For the text-containing cell, return its midpoint in (x, y) coordinate format. 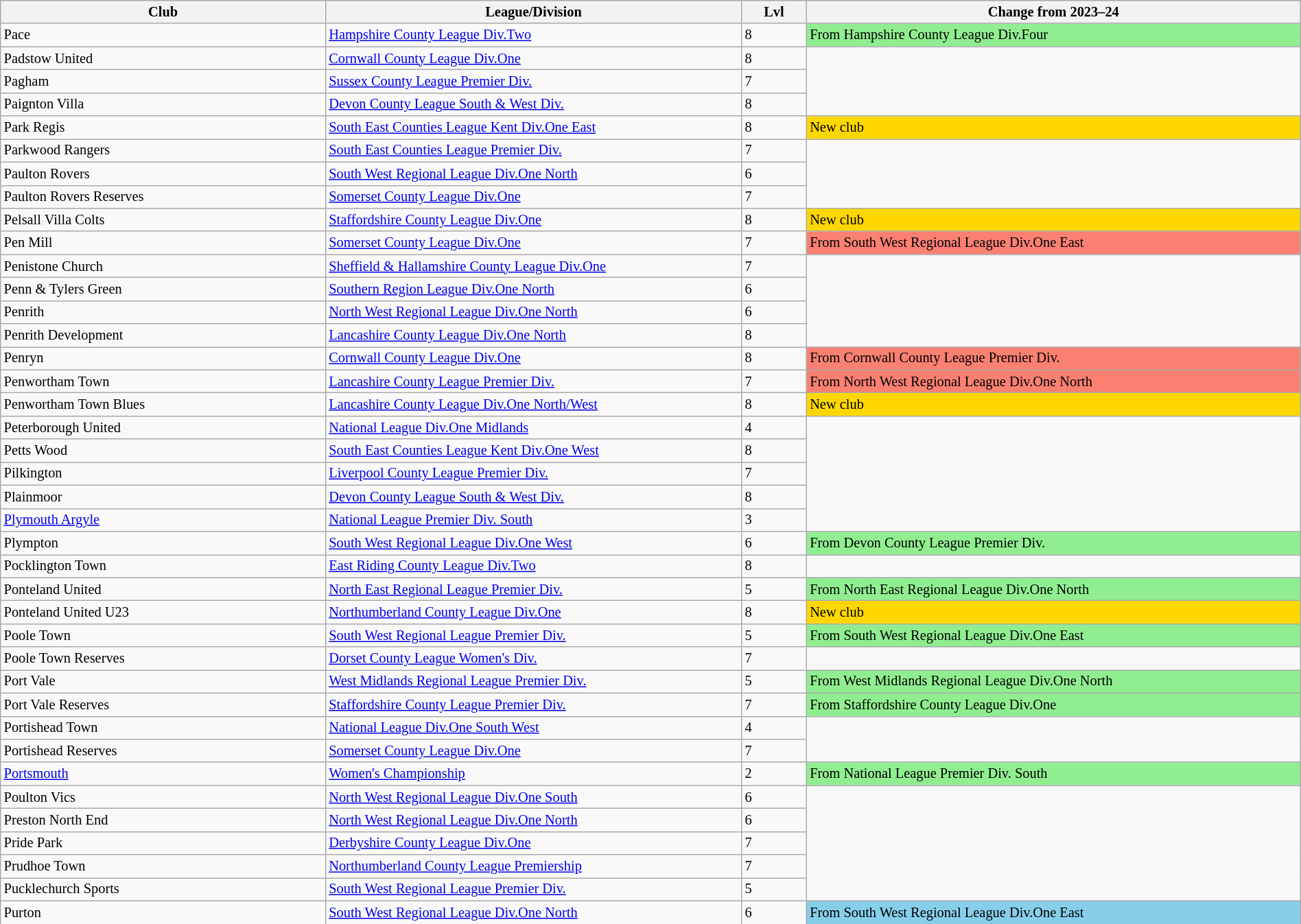
Poole Town (163, 635)
Women's Championship (533, 774)
Port Vale (163, 681)
Portishead Town (163, 728)
Lancashire County League Premier Div. (533, 381)
Prudhoe Town (163, 866)
Penistone Church (163, 266)
Pucklechurch Sports (163, 889)
Penrith Development (163, 335)
Portishead Reserves (163, 750)
Ponteland United U23 (163, 612)
Padstow United (163, 58)
Purton (163, 912)
Port Vale Reserves (163, 704)
Paulton Rovers (163, 174)
Derbyshire County League Div.One (533, 843)
Pagham (163, 81)
Pilkington (163, 473)
Penrith (163, 312)
Portsmouth (163, 774)
North West Regional League Div.One South (533, 797)
Paignton Villa (163, 104)
South East Counties League Kent Div.One East (533, 128)
National League Div.One Midlands (533, 427)
Pride Park (163, 843)
From National League Premier Div. South (1053, 774)
From Cornwall County League Premier Div. (1053, 358)
Petts Wood (163, 451)
From North East Regional League Div.One North (1053, 589)
Staffordshire County League Premier Div. (533, 704)
Northumberland County League Div.One (533, 612)
East Riding County League Div.Two (533, 566)
Pace (163, 35)
From North West Regional League Div.One North (1053, 381)
Plympton (163, 543)
Parkwood Rangers (163, 150)
Pen Mill (163, 243)
South West Regional League Div.One West (533, 543)
Park Regis (163, 128)
South East Counties League Premier Div. (533, 150)
Peterborough United (163, 427)
Poulton Vics (163, 797)
South East Counties League Kent Div.One West (533, 451)
Penn & Tylers Green (163, 289)
Lancashire County League Div.One North (533, 335)
From West Midlands Regional League Div.One North (1053, 681)
Ponteland United (163, 589)
From Devon County League Premier Div. (1053, 543)
National League Div.One South West (533, 728)
Southern Region League Div.One North (533, 289)
Penwortham Town Blues (163, 404)
Change from 2023–24 (1053, 12)
Hampshire County League Div.Two (533, 35)
Poole Town Reserves (163, 659)
From Staffordshire County League Div.One (1053, 704)
Lvl (774, 12)
Lancashire County League Div.One North/West (533, 404)
Pocklington Town (163, 566)
National League Premier Div. South (533, 520)
Paulton Rovers Reserves (163, 197)
Penwortham Town (163, 381)
From Hampshire County League Div.Four (1053, 35)
Plymouth Argyle (163, 520)
3 (774, 520)
Sussex County League Premier Div. (533, 81)
Liverpool County League Premier Div. (533, 473)
Club (163, 12)
West Midlands Regional League Premier Div. (533, 681)
Plainmoor (163, 497)
Staffordshire County League Div.One (533, 220)
Pelsall Villa Colts (163, 220)
2 (774, 774)
Sheffield & Hallamshire County League Div.One (533, 266)
Preston North End (163, 820)
Penryn (163, 358)
League/Division (533, 12)
Dorset County League Women's Div. (533, 659)
North East Regional League Premier Div. (533, 589)
Northumberland County League Premiership (533, 866)
